For the text-containing cell, return its midpoint in [x, y] coordinate format. 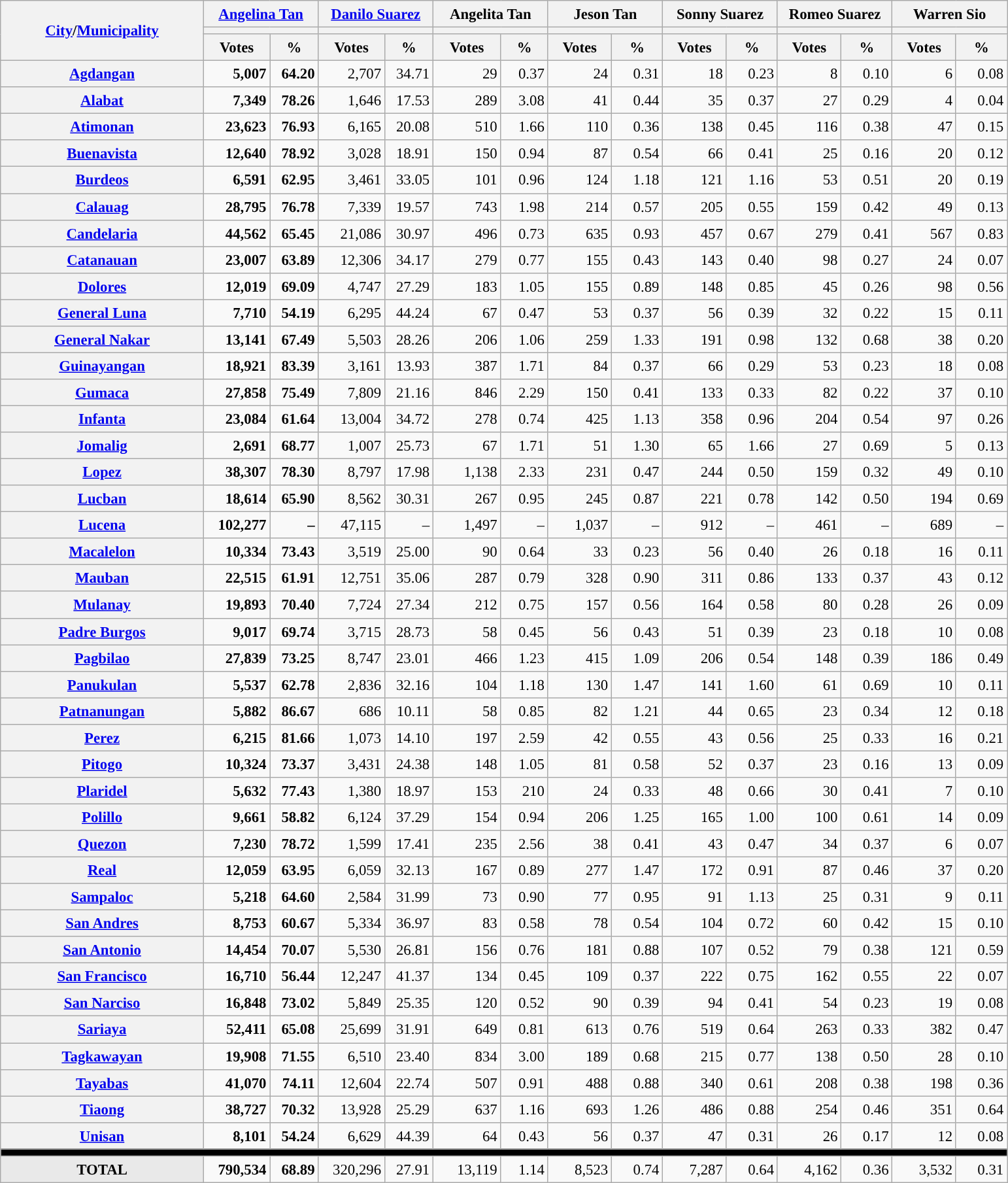
25.29 [409, 1109]
0.17 [867, 1135]
0.49 [981, 658]
21,086 [352, 233]
14.10 [409, 738]
69.74 [294, 632]
210 [524, 791]
2.56 [524, 844]
0.21 [981, 738]
328 [579, 578]
68.89 [294, 1169]
78.30 [294, 472]
154 [467, 817]
Burdeos [102, 180]
13,004 [352, 419]
0.78 [752, 498]
44.39 [409, 1135]
0.81 [524, 1029]
635 [579, 233]
2.29 [524, 392]
78.92 [294, 153]
General Nakar [102, 340]
358 [694, 419]
3,715 [352, 632]
1.14 [524, 1169]
221 [694, 498]
0.73 [524, 233]
84 [579, 366]
6,510 [352, 1057]
12,247 [352, 977]
Quezon [102, 844]
Patnanungan [102, 712]
19 [924, 1003]
23.40 [409, 1057]
33.05 [409, 180]
164 [694, 606]
54.19 [294, 313]
14,454 [237, 950]
0.57 [637, 207]
45 [809, 286]
Tiaong [102, 1109]
34 [809, 844]
27,858 [237, 392]
25,699 [352, 1029]
Gumaca [102, 392]
7,809 [352, 392]
153 [467, 791]
0.19 [981, 180]
1,073 [352, 738]
790,534 [237, 1169]
834 [467, 1057]
86.67 [294, 712]
0.66 [752, 791]
1,007 [352, 446]
Mulanay [102, 606]
25.00 [409, 552]
9,017 [237, 632]
Perez [102, 738]
33 [579, 552]
0.04 [981, 101]
62.95 [294, 180]
5,218 [237, 897]
1.60 [752, 684]
Sampaloc [102, 897]
143 [694, 260]
4 [924, 101]
19,893 [237, 606]
382 [924, 1029]
19,908 [237, 1057]
Warren Sio [950, 14]
637 [467, 1109]
65 [694, 446]
8,562 [352, 498]
70.40 [294, 606]
27,839 [237, 658]
1.33 [637, 340]
0.59 [981, 950]
14 [924, 817]
8,523 [579, 1169]
1.23 [524, 658]
Buenavista [102, 153]
0.32 [867, 472]
31.99 [409, 897]
0.27 [867, 260]
Sariaya [102, 1029]
0.51 [867, 180]
76.93 [294, 127]
8,101 [237, 1135]
Angelita Tan [491, 14]
61.64 [294, 419]
13 [924, 764]
13,141 [237, 340]
141 [694, 684]
San Andres [102, 923]
9,661 [237, 817]
519 [694, 1029]
74.11 [294, 1083]
109 [579, 977]
120 [467, 1003]
Pagbilao [102, 658]
San Antonio [102, 950]
30.97 [409, 233]
7,349 [237, 101]
28,795 [237, 207]
351 [924, 1109]
743 [467, 207]
191 [694, 340]
52,411 [237, 1029]
263 [809, 1029]
0.79 [524, 578]
18,614 [237, 498]
3.08 [524, 101]
38,307 [237, 472]
1,497 [467, 526]
415 [579, 658]
22.74 [409, 1083]
70.32 [294, 1109]
0.83 [981, 233]
212 [467, 606]
311 [694, 578]
167 [467, 871]
507 [467, 1083]
60.67 [294, 923]
41.37 [409, 977]
64.20 [294, 75]
13,119 [467, 1169]
Calauag [102, 207]
6,215 [237, 738]
Candelaria [102, 233]
6,629 [352, 1135]
102,277 [237, 526]
44,562 [237, 233]
0.87 [637, 498]
0.44 [637, 101]
100 [809, 817]
0.93 [637, 233]
44 [694, 712]
23,007 [237, 260]
Danilo Suarez [376, 14]
Tagkawayan [102, 1057]
510 [467, 127]
12,306 [352, 260]
61.91 [294, 578]
64.60 [294, 897]
Sonny Suarez [720, 14]
162 [809, 977]
25.73 [409, 446]
0.67 [752, 233]
686 [352, 712]
Guinayangan [102, 366]
San Narciso [102, 1003]
259 [579, 340]
4,162 [809, 1169]
18.97 [409, 791]
62.78 [294, 684]
116 [809, 127]
3,532 [924, 1169]
10,334 [237, 552]
649 [467, 1029]
16,848 [237, 1003]
289 [467, 101]
7,287 [694, 1169]
44.24 [409, 313]
194 [924, 498]
12,019 [237, 286]
3,431 [352, 764]
12,640 [237, 153]
26.81 [409, 950]
Lucban [102, 498]
1.30 [637, 446]
2,691 [237, 446]
5,849 [352, 1003]
32 [809, 313]
277 [579, 871]
18,921 [237, 366]
67.49 [294, 340]
78.72 [294, 844]
27.29 [409, 286]
Jeson Tan [605, 14]
7,724 [352, 606]
28.26 [409, 340]
30 [809, 791]
54.24 [294, 1135]
1.09 [637, 658]
204 [809, 419]
Panukulan [102, 684]
41,070 [237, 1083]
130 [579, 684]
16,710 [237, 977]
22,515 [237, 578]
461 [809, 526]
7,710 [237, 313]
6,591 [237, 180]
TOTAL [102, 1169]
63.89 [294, 260]
32.13 [409, 871]
75.49 [294, 392]
20.08 [409, 127]
34.71 [409, 75]
912 [694, 526]
Polillo [102, 817]
12,604 [352, 1083]
387 [467, 366]
36.97 [409, 923]
0.65 [752, 712]
425 [579, 419]
Pitogo [102, 764]
186 [924, 658]
215 [694, 1057]
25.35 [409, 1003]
81 [579, 764]
City/Municipality [102, 31]
78.26 [294, 101]
486 [694, 1109]
157 [579, 606]
8,753 [237, 923]
132 [809, 340]
205 [694, 207]
77 [579, 897]
165 [694, 817]
320,296 [352, 1169]
110 [579, 127]
142 [809, 498]
0.15 [981, 127]
41 [579, 101]
235 [467, 844]
23.01 [409, 658]
6,124 [352, 817]
0.98 [752, 340]
156 [467, 950]
27.34 [409, 606]
65.90 [294, 498]
5,530 [352, 950]
38,727 [237, 1109]
2,584 [352, 897]
18.91 [409, 153]
267 [467, 498]
Jomalig [102, 446]
181 [579, 950]
56.44 [294, 977]
197 [467, 738]
63.95 [294, 871]
254 [809, 1109]
287 [467, 578]
1,037 [579, 526]
198 [924, 1083]
0.86 [752, 578]
1.26 [637, 1109]
5,882 [237, 712]
10.11 [409, 712]
1,380 [352, 791]
42 [579, 738]
278 [467, 419]
3.00 [524, 1057]
73.43 [294, 552]
Padre Burgos [102, 632]
Lucena [102, 526]
244 [694, 472]
76.78 [294, 207]
22 [924, 977]
1,138 [467, 472]
Tayabas [102, 1083]
Atimonan [102, 127]
47,115 [352, 526]
689 [924, 526]
61 [809, 684]
Angelina Tan [261, 14]
64 [467, 1135]
35.06 [409, 578]
7 [924, 791]
0.34 [867, 712]
496 [467, 233]
52 [694, 764]
3,461 [352, 180]
124 [579, 180]
19.57 [409, 207]
58.82 [294, 817]
Agdangan [102, 75]
73.02 [294, 1003]
37.29 [409, 817]
4,747 [352, 286]
Lopez [102, 472]
29 [467, 75]
1,646 [352, 101]
Catanauan [102, 260]
1.21 [637, 712]
70.07 [294, 950]
8 [809, 75]
31.91 [409, 1029]
7,339 [352, 207]
1.00 [752, 817]
183 [467, 286]
34.17 [409, 260]
8,747 [352, 658]
7,230 [237, 844]
189 [579, 1057]
81.66 [294, 738]
23,084 [237, 419]
1.25 [637, 817]
71.55 [294, 1057]
27.91 [409, 1169]
24.38 [409, 764]
340 [694, 1083]
28.73 [409, 632]
2.59 [524, 738]
65.08 [294, 1029]
General Luna [102, 313]
68.77 [294, 446]
Real [102, 871]
8,797 [352, 472]
San Francisco [102, 977]
Mauban [102, 578]
Plaridel [102, 791]
17.53 [409, 101]
17.41 [409, 844]
3,161 [352, 366]
80 [809, 606]
5,334 [352, 923]
35 [694, 101]
30.31 [409, 498]
78 [579, 923]
60 [809, 923]
Romeo Suarez [835, 14]
172 [694, 871]
13.93 [409, 366]
34.72 [409, 419]
28 [924, 1057]
32.16 [409, 684]
5,007 [237, 75]
134 [467, 977]
2.33 [524, 472]
6,295 [352, 313]
214 [579, 207]
457 [694, 233]
488 [579, 1083]
3,028 [352, 153]
13,928 [352, 1109]
466 [467, 658]
54 [809, 1003]
97 [924, 419]
2,836 [352, 684]
10,324 [237, 764]
77.43 [294, 791]
5,537 [237, 684]
17.98 [409, 472]
107 [694, 950]
83 [467, 923]
222 [694, 977]
Dolores [102, 286]
5,503 [352, 340]
6,165 [352, 127]
208 [809, 1083]
79 [809, 950]
Alabat [102, 101]
48 [694, 791]
567 [924, 233]
9 [924, 897]
65.45 [294, 233]
94 [694, 1003]
231 [579, 472]
693 [579, 1109]
2,707 [352, 75]
245 [579, 498]
Infanta [102, 419]
1.98 [524, 207]
73 [467, 897]
12,059 [237, 871]
5 [924, 446]
91 [694, 897]
846 [467, 392]
73.37 [294, 764]
613 [579, 1029]
101 [467, 180]
6,059 [352, 871]
69.09 [294, 286]
83.39 [294, 366]
1,599 [352, 844]
1.06 [524, 340]
23,623 [237, 127]
Unisan [102, 1135]
5,632 [237, 791]
12,751 [352, 578]
3,519 [352, 552]
Macalelon [102, 552]
73.25 [294, 658]
21.16 [409, 392]
0.72 [752, 923]
0.28 [867, 606]
